Return the [x, y] coordinate for the center point of the cell that contains the specified text.  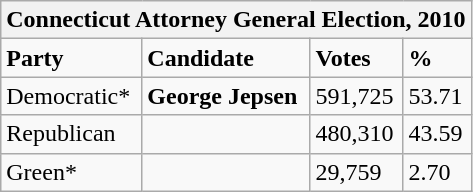
Party [72, 58]
29,759 [356, 172]
591,725 [356, 96]
Votes [356, 58]
% [437, 58]
Connecticut Attorney General Election, 2010 [236, 20]
53.71 [437, 96]
43.59 [437, 134]
2.70 [437, 172]
Democratic* [72, 96]
Green* [72, 172]
George Jepsen [226, 96]
Republican [72, 134]
Candidate [226, 58]
480,310 [356, 134]
